Detect which cell encompasses the target text, then output its [X, Y] center coordinate. 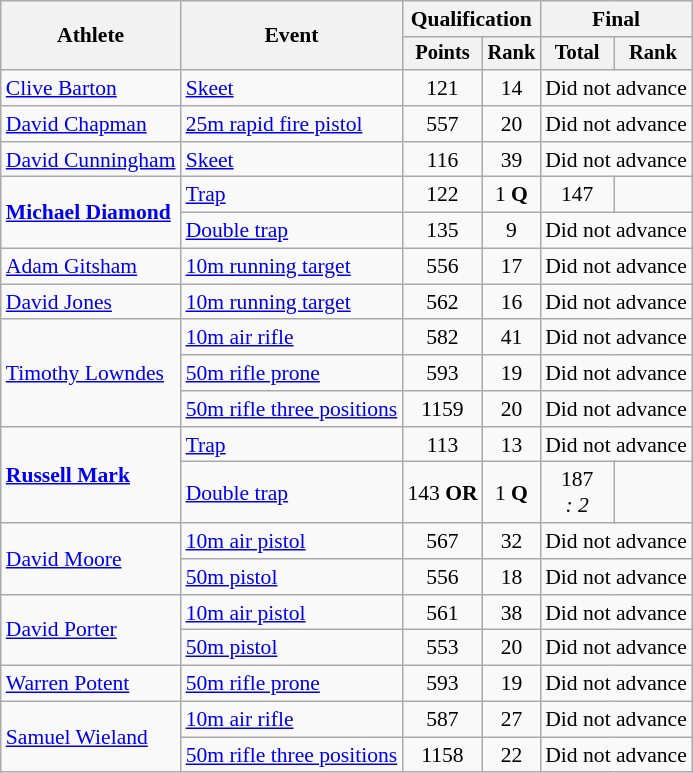
Warren Potent [91, 684]
16 [512, 302]
Qualification [471, 19]
Athlete [91, 36]
116 [442, 160]
553 [442, 648]
567 [442, 541]
Timothy Lowndes [91, 374]
557 [442, 124]
582 [442, 338]
121 [442, 88]
Event [292, 36]
187: 2 [577, 492]
561 [442, 613]
587 [442, 720]
Adam Gitsham [91, 267]
113 [442, 445]
Clive Barton [91, 88]
41 [512, 338]
Russell Mark [91, 476]
Total [577, 54]
Michael Diamond [91, 212]
562 [442, 302]
135 [442, 231]
David Porter [91, 630]
122 [442, 195]
Points [442, 54]
25m rapid fire pistol [292, 124]
David Cunningham [91, 160]
Final [616, 19]
32 [512, 541]
38 [512, 613]
18 [512, 577]
1158 [442, 755]
143 OR [442, 492]
147 [577, 195]
17 [512, 267]
9 [512, 231]
1159 [442, 409]
David Jones [91, 302]
22 [512, 755]
14 [512, 88]
David Moore [91, 558]
39 [512, 160]
Samuel Wieland [91, 738]
13 [512, 445]
David Chapman [91, 124]
27 [512, 720]
